Extract the (X, Y) coordinate from the center of the cell holding the provided text.  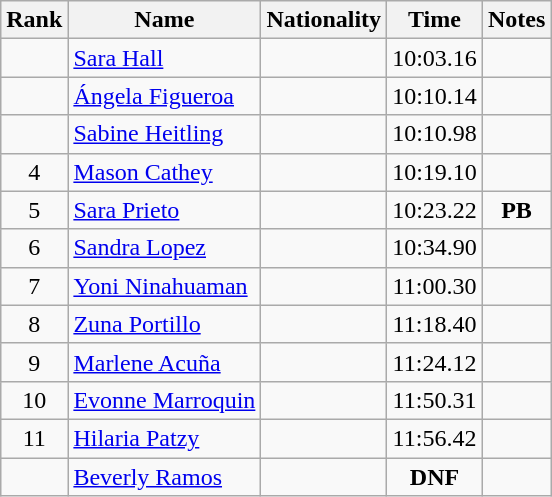
10 (34, 400)
Zuna Portillo (164, 324)
11 (34, 438)
10:10.14 (435, 96)
Name (164, 20)
Ángela Figueroa (164, 96)
Mason Cathey (164, 172)
5 (34, 210)
Sabine Heitling (164, 134)
10:03.16 (435, 58)
10:23.22 (435, 210)
11:00.30 (435, 286)
Nationality (324, 20)
DNF (435, 477)
Notes (516, 20)
10:34.90 (435, 248)
Marlene Acuña (164, 362)
6 (34, 248)
Hilaria Patzy (164, 438)
Sara Prieto (164, 210)
10:10.98 (435, 134)
4 (34, 172)
PB (516, 210)
Sandra Lopez (164, 248)
Yoni Ninahuaman (164, 286)
11:18.40 (435, 324)
Rank (34, 20)
Sara Hall (164, 58)
11:56.42 (435, 438)
Evonne Marroquin (164, 400)
9 (34, 362)
11:24.12 (435, 362)
7 (34, 286)
Beverly Ramos (164, 477)
Time (435, 20)
8 (34, 324)
11:50.31 (435, 400)
10:19.10 (435, 172)
